Capture the cell that displays the provided text and extract its [X, Y] central coordinate. 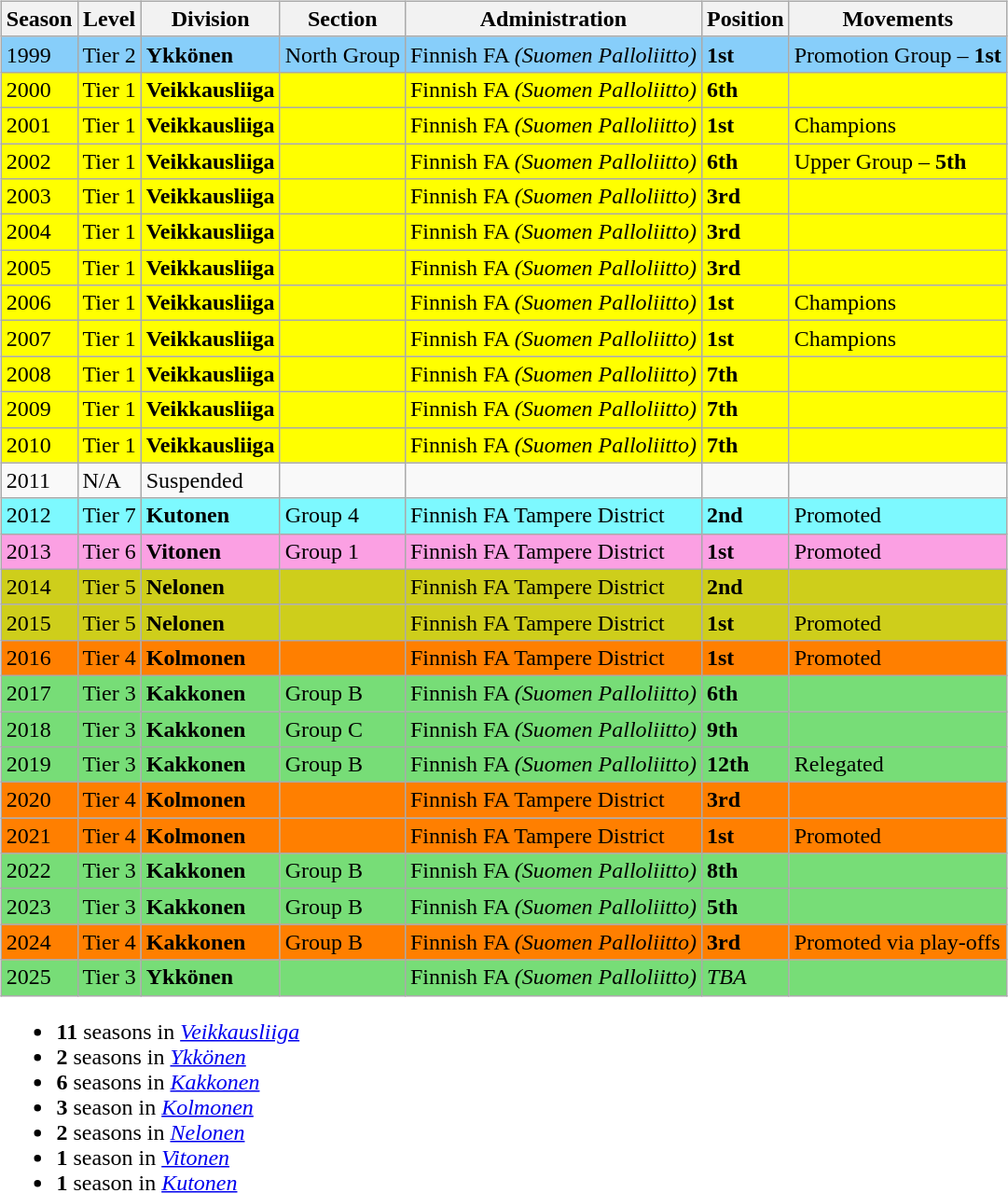
2005 [39, 268]
2021 [39, 836]
Position [745, 19]
Vitonen [211, 551]
2013 [39, 551]
2008 [39, 374]
Section [342, 19]
2025 [39, 978]
Tier 7 [109, 516]
North Group [342, 54]
2009 [39, 409]
Promotion Group – 1st [897, 54]
Level [109, 19]
2001 [39, 125]
2014 [39, 587]
2015 [39, 622]
Division [211, 19]
2006 [39, 303]
N/A [109, 480]
Promoted via play-offs [897, 942]
2004 [39, 232]
2011 [39, 480]
Group C [342, 728]
2000 [39, 90]
Administration [553, 19]
2024 [39, 942]
1999 [39, 54]
Relegated [897, 765]
Tier 2 [109, 54]
2023 [39, 907]
2012 [39, 516]
8th [745, 871]
2019 [39, 765]
2007 [39, 339]
2003 [39, 197]
2010 [39, 445]
Upper Group – 5th [897, 161]
5th [745, 907]
Movements [897, 19]
9th [745, 728]
2022 [39, 871]
2002 [39, 161]
Group 1 [342, 551]
2017 [39, 693]
2018 [39, 728]
Tier 6 [109, 551]
Group 4 [342, 516]
TBA [745, 978]
Kutonen [211, 516]
Suspended [211, 480]
Season [39, 19]
2016 [39, 658]
2020 [39, 800]
12th [745, 765]
